Scan for the cell matching the given text and deliver its [X, Y] coordinate at center. 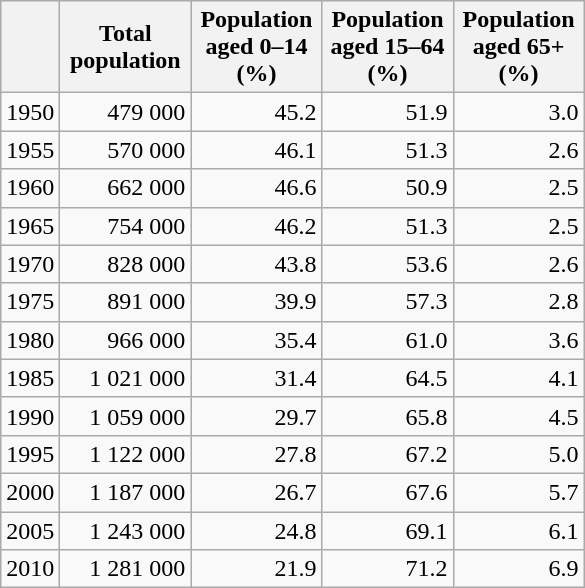
35.4 [256, 340]
3.0 [518, 112]
51.9 [388, 112]
1 187 000 [126, 492]
4.1 [518, 378]
1980 [30, 340]
1990 [30, 416]
46.1 [256, 150]
43.8 [256, 264]
67.6 [388, 492]
Total population [126, 47]
1975 [30, 302]
Population aged 0–14 (%) [256, 47]
2010 [30, 569]
24.8 [256, 531]
45.2 [256, 112]
Population aged 65+ (%) [518, 47]
1950 [30, 112]
46.6 [256, 188]
6.1 [518, 531]
570 000 [126, 150]
64.5 [388, 378]
5.0 [518, 454]
2.8 [518, 302]
966 000 [126, 340]
1985 [30, 378]
1955 [30, 150]
50.9 [388, 188]
754 000 [126, 226]
1 243 000 [126, 531]
61.0 [388, 340]
27.8 [256, 454]
1 059 000 [126, 416]
1 122 000 [126, 454]
Population aged 15–64 (%) [388, 47]
6.9 [518, 569]
5.7 [518, 492]
1995 [30, 454]
1 021 000 [126, 378]
828 000 [126, 264]
71.2 [388, 569]
1965 [30, 226]
662 000 [126, 188]
2000 [30, 492]
1 281 000 [126, 569]
67.2 [388, 454]
29.7 [256, 416]
46.2 [256, 226]
1970 [30, 264]
2005 [30, 531]
26.7 [256, 492]
39.9 [256, 302]
69.1 [388, 531]
53.6 [388, 264]
1960 [30, 188]
479 000 [126, 112]
57.3 [388, 302]
21.9 [256, 569]
31.4 [256, 378]
891 000 [126, 302]
3.6 [518, 340]
65.8 [388, 416]
4.5 [518, 416]
